Return the [X, Y] coordinate for the center point of the cell that contains the specified text.  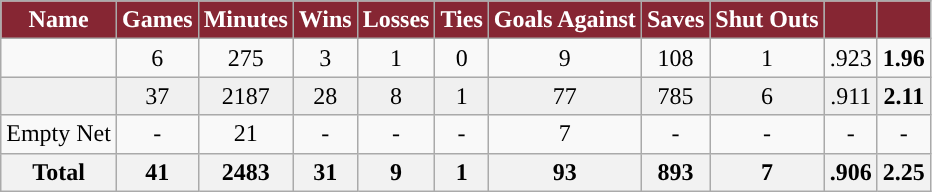
41 [157, 172]
31 [325, 172]
.911 [850, 96]
893 [675, 172]
Minutes [246, 20]
785 [675, 96]
Games [157, 20]
93 [564, 172]
.906 [850, 172]
Shut Outs [767, 20]
Empty Net [59, 134]
Name [59, 20]
Total [59, 172]
2.25 [904, 172]
275 [246, 58]
2483 [246, 172]
Losses [396, 20]
1.96 [904, 58]
2.11 [904, 96]
37 [157, 96]
8 [396, 96]
77 [564, 96]
21 [246, 134]
108 [675, 58]
28 [325, 96]
Saves [675, 20]
Wins [325, 20]
0 [462, 58]
.923 [850, 58]
Goals Against [564, 20]
Ties [462, 20]
3 [325, 58]
2187 [246, 96]
